Capture the cell that displays the provided text and extract its [x, y] central coordinate. 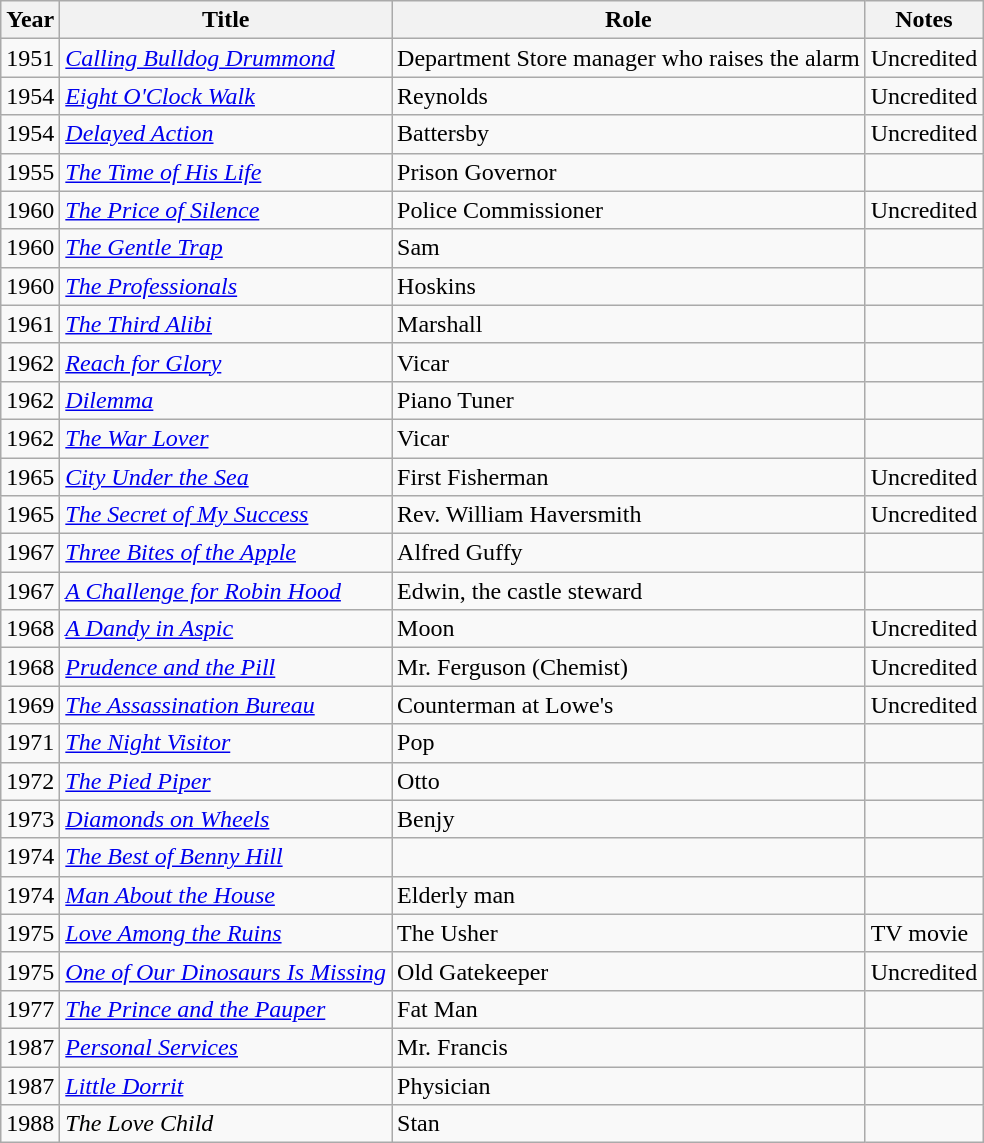
Diamonds on Wheels [226, 819]
The Love Child [226, 1124]
A Challenge for Robin Hood [226, 591]
The Night Visitor [226, 743]
Love Among the Ruins [226, 933]
Stan [629, 1124]
Role [629, 20]
Benjy [629, 819]
The Secret of My Success [226, 515]
Rev. William Haversmith [629, 515]
1955 [30, 172]
Little Dorrit [226, 1085]
1971 [30, 743]
Eight O'Clock Walk [226, 96]
Marshall [629, 324]
Moon [629, 629]
Delayed Action [226, 134]
Pop [629, 743]
1951 [30, 58]
Elderly man [629, 895]
Police Commissioner [629, 210]
The War Lover [226, 438]
Dilemma [226, 400]
Year [30, 20]
Personal Services [226, 1047]
The Assassination Bureau [226, 705]
Three Bites of the Apple [226, 553]
A Dandy in Aspic [226, 629]
Prudence and the Pill [226, 667]
TV movie [924, 933]
Sam [629, 248]
The Prince and the Pauper [226, 1009]
Department Store manager who raises the alarm [629, 58]
Calling Bulldog Drummond [226, 58]
The Professionals [226, 286]
The Gentle Trap [226, 248]
Reach for Glory [226, 362]
The Price of Silence [226, 210]
Mr. Francis [629, 1047]
1972 [30, 781]
1969 [30, 705]
1973 [30, 819]
Counterman at Lowe's [629, 705]
The Usher [629, 933]
The Pied Piper [226, 781]
Physician [629, 1085]
Man About the House [226, 895]
Prison Governor [629, 172]
One of Our Dinosaurs Is Missing [226, 971]
Battersby [629, 134]
City Under the Sea [226, 477]
The Time of His Life [226, 172]
Alfred Guffy [629, 553]
Mr. Ferguson (Chemist) [629, 667]
Title [226, 20]
The Third Alibi [226, 324]
Notes [924, 20]
1961 [30, 324]
Otto [629, 781]
1988 [30, 1124]
Reynolds [629, 96]
Old Gatekeeper [629, 971]
First Fisherman [629, 477]
Hoskins [629, 286]
Fat Man [629, 1009]
Edwin, the castle steward [629, 591]
Piano Tuner [629, 400]
1977 [30, 1009]
The Best of Benny Hill [226, 857]
